Scan for the cell matching the given text and deliver its [X, Y] coordinate at center. 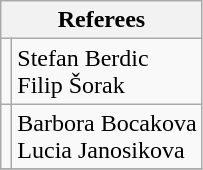
Stefan BerdicFilip Šorak [107, 72]
Barbora BocakovaLucia Janosikova [107, 136]
Referees [102, 20]
